Pinpoint the cell where the given text exists, returning its (x, y) midpoint coordinate. 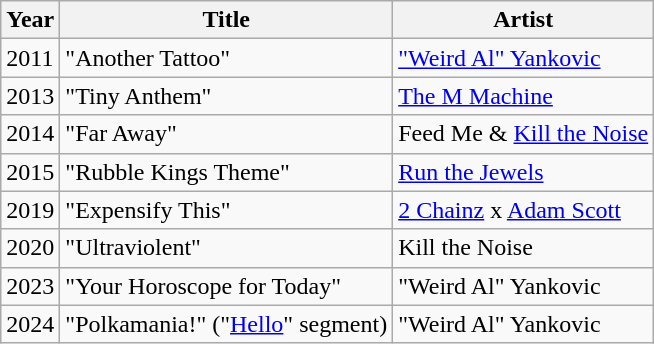
2013 (30, 96)
Kill the Noise (524, 248)
"Another Tattoo" (226, 58)
Artist (524, 20)
2023 (30, 286)
2015 (30, 172)
"Ultraviolent" (226, 248)
"Polkamania!" ("Hello" segment) (226, 324)
Year (30, 20)
2014 (30, 134)
"Expensify This" (226, 210)
2020 (30, 248)
2019 (30, 210)
Feed Me & Kill the Noise (524, 134)
2024 (30, 324)
"Rubble Kings Theme" (226, 172)
2011 (30, 58)
"Far Away" (226, 134)
"Your Horoscope for Today" (226, 286)
"Tiny Anthem" (226, 96)
The M Machine (524, 96)
Run the Jewels (524, 172)
Title (226, 20)
2 Chainz x Adam Scott (524, 210)
